For the text-containing cell, return its midpoint in (X, Y) coordinate format. 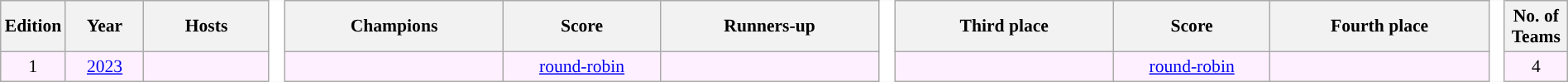
Edition (33, 27)
Third place (1004, 27)
No. of Teams (1536, 27)
Year (104, 27)
Champions (394, 27)
Runners-up (769, 27)
Fourth place (1379, 27)
1 (33, 66)
Hosts (207, 27)
4 (1536, 66)
2023 (104, 66)
